Determine the [X, Y] coordinate at the center of the cell enclosing the given text.  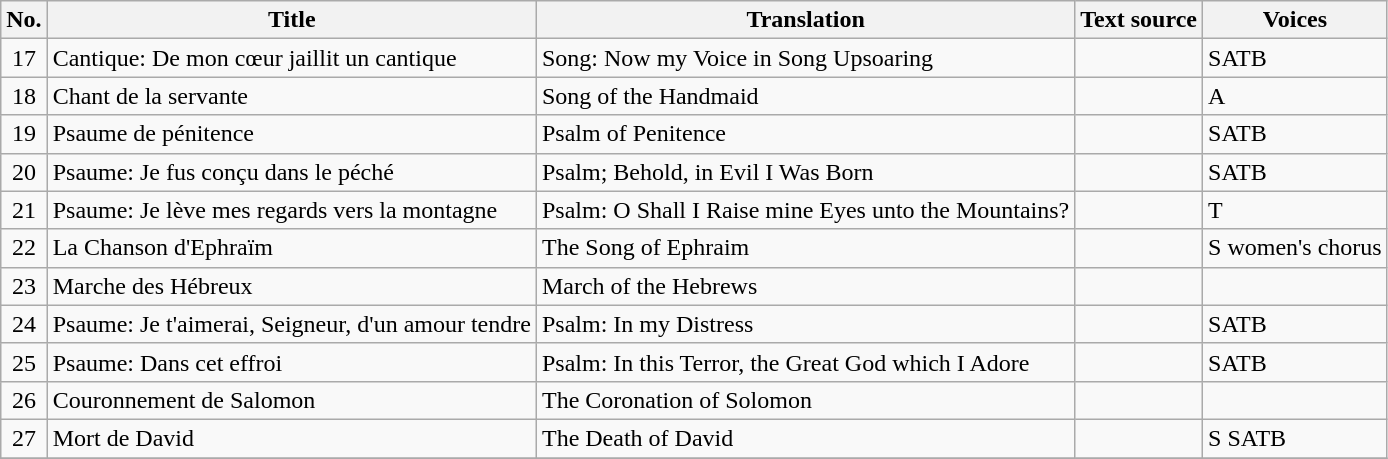
Translation [805, 20]
Cantique: De mon cœur jaillit un cantique [292, 58]
S women's chorus [1296, 248]
Psalm: O Shall I Raise mine Eyes unto the Mountains? [805, 210]
Psalm of Penitence [805, 134]
The Death of David [805, 438]
Psaume de pénitence [292, 134]
27 [24, 438]
25 [24, 362]
T [1296, 210]
Mort de David [292, 438]
19 [24, 134]
La Chanson d'Ephraïm [292, 248]
Song of the Handmaid [805, 96]
Voices [1296, 20]
March of the Hebrews [805, 286]
The Coronation of Solomon [805, 400]
Psaume: Je t'aimerai, Seigneur, d'un amour tendre [292, 324]
22 [24, 248]
26 [24, 400]
Psaume: Je fus conçu dans le péché [292, 172]
Marche des Hébreux [292, 286]
Psalm: In my Distress [805, 324]
Title [292, 20]
The Song of Ephraim [805, 248]
17 [24, 58]
23 [24, 286]
S SATB [1296, 438]
Psaume: Je lève mes regards vers la montagne [292, 210]
21 [24, 210]
20 [24, 172]
Text source [1139, 20]
Chant de la servante [292, 96]
Psaume: Dans cet effroi [292, 362]
A [1296, 96]
Psalm: In this Terror, the Great God which I Adore [805, 362]
18 [24, 96]
Psalm; Behold, in Evil I Was Born [805, 172]
Couronnement de Salomon [292, 400]
Song: Now my Voice in Song Upsoaring [805, 58]
24 [24, 324]
No. [24, 20]
